Identify which cell holds the provided text, then report its (X, Y) central coordinate. 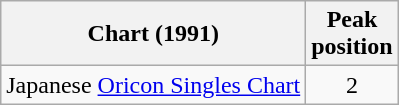
Japanese Oricon Singles Chart (154, 85)
2 (352, 85)
Chart (1991) (154, 34)
Peakposition (352, 34)
